Scan for the cell matching the given text and deliver its [x, y] coordinate at center. 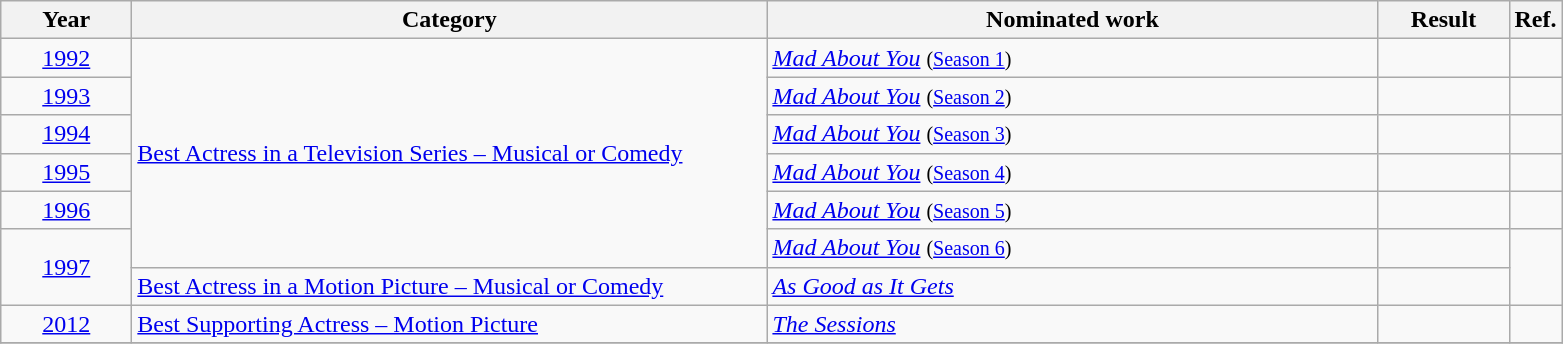
Nominated work [1072, 20]
1997 [66, 267]
1994 [66, 134]
Mad About You (Season 2) [1072, 96]
Mad About You (Season 6) [1072, 248]
1995 [66, 172]
Mad About You (Season 1) [1072, 58]
Result [1444, 20]
Year [66, 20]
1992 [66, 58]
The Sessions [1072, 324]
As Good as It Gets [1072, 286]
Best Actress in a Motion Picture – Musical or Comedy [450, 286]
Category [450, 20]
Ref. [1536, 20]
1993 [66, 96]
Mad About You (Season 3) [1072, 134]
Best Supporting Actress – Motion Picture [450, 324]
2012 [66, 324]
Mad About You (Season 5) [1072, 210]
Best Actress in a Television Series – Musical or Comedy [450, 153]
Mad About You (Season 4) [1072, 172]
1996 [66, 210]
